Return (x, y) of the center of cell containing provided text 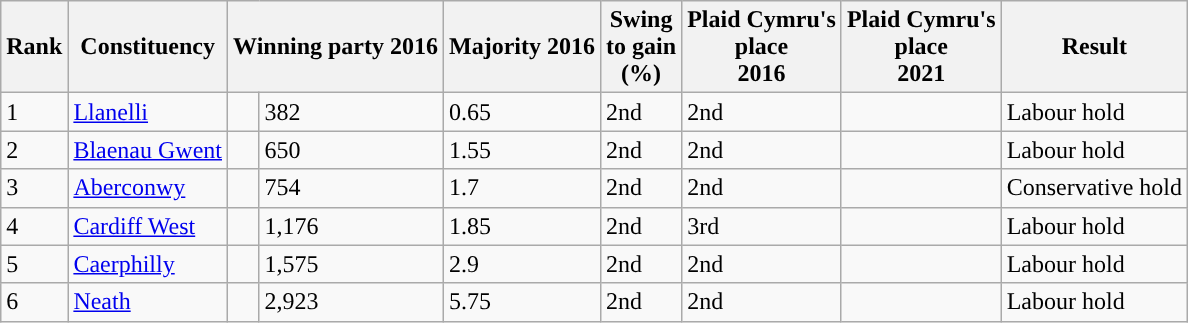
6 (34, 302)
Cardiff West (148, 226)
3 (34, 188)
Aberconwy (148, 188)
2.9 (522, 264)
5 (34, 264)
4 (34, 226)
382 (352, 112)
1 (34, 112)
1,176 (352, 226)
Result (1094, 47)
Plaid Cymru'splace2016 (762, 47)
3rd (762, 226)
2,923 (352, 302)
Swingto gain(%) (642, 47)
0.65 (522, 112)
Llanelli (148, 112)
1.85 (522, 226)
Blaenau Gwent (148, 150)
Plaid Cymru'splace2021 (921, 47)
1.55 (522, 150)
Rank (34, 47)
2 (34, 150)
5.75 (522, 302)
1,575 (352, 264)
Conservative hold (1094, 188)
Neath (148, 302)
Caerphilly (148, 264)
Majority 2016 (522, 47)
1.7 (522, 188)
754 (352, 188)
Constituency (148, 47)
Winning party 2016 (336, 47)
650 (352, 150)
